Output the [x, y] coordinate of the center of the cell containing the given text.  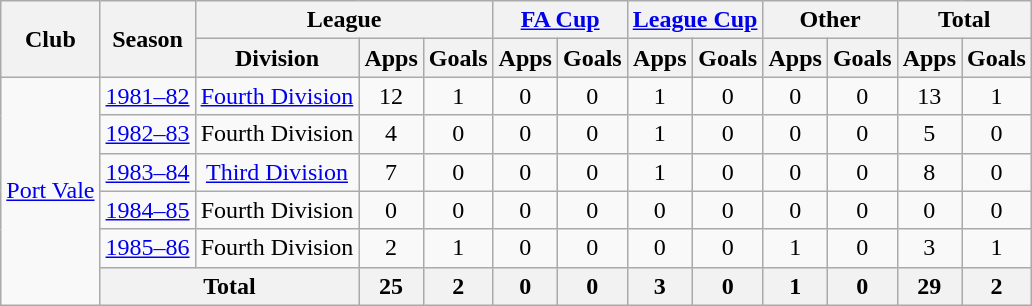
4 [391, 134]
Port Vale [50, 191]
1985–86 [148, 248]
Division [277, 58]
25 [391, 286]
Other [830, 20]
Season [148, 39]
1984–85 [148, 210]
Third Division [277, 172]
FA Cup [560, 20]
Club [50, 39]
1982–83 [148, 134]
5 [929, 134]
8 [929, 172]
29 [929, 286]
League [344, 20]
1983–84 [148, 172]
13 [929, 96]
League Cup [695, 20]
12 [391, 96]
1981–82 [148, 96]
7 [391, 172]
